Provide the (X, Y) coordinate of the cell's center where the given text is located.  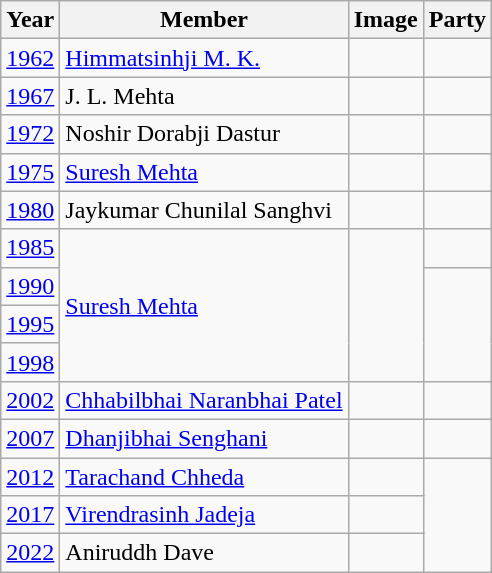
Dhanjibhai Senghani (204, 438)
2002 (30, 400)
2007 (30, 438)
Noshir Dorabji Dastur (204, 134)
2012 (30, 477)
Year (30, 20)
1985 (30, 248)
Tarachand Chheda (204, 477)
Chhabilbhai Naranbhai Patel (204, 400)
1967 (30, 96)
1995 (30, 324)
Party (457, 20)
2022 (30, 553)
Aniruddh Dave (204, 553)
Jaykumar Chunilal Sanghvi (204, 210)
Himmatsinhji M. K. (204, 58)
1998 (30, 362)
1990 (30, 286)
Virendrasinh Jadeja (204, 515)
J. L. Mehta (204, 96)
1972 (30, 134)
Image (386, 20)
2017 (30, 515)
1980 (30, 210)
1975 (30, 172)
1962 (30, 58)
Member (204, 20)
